Return (x, y) of the center of cell containing provided text 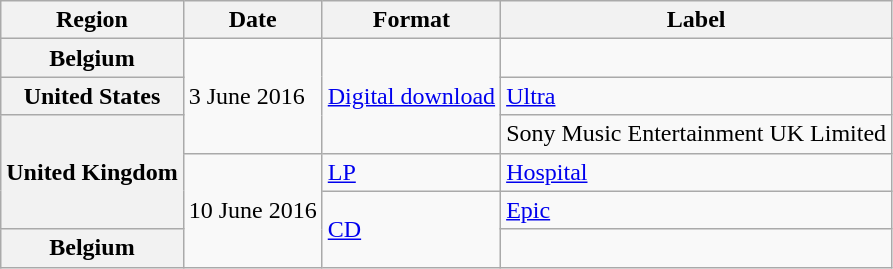
United States (92, 96)
Label (696, 20)
United Kingdom (92, 172)
Region (92, 20)
3 June 2016 (252, 96)
Sony Music Entertainment UK Limited (696, 134)
Digital download (411, 96)
Date (252, 20)
Ultra (696, 96)
Hospital (696, 172)
CD (411, 229)
LP (411, 172)
10 June 2016 (252, 210)
Epic (696, 210)
Format (411, 20)
